Return [x, y] of the center of cell containing provided text 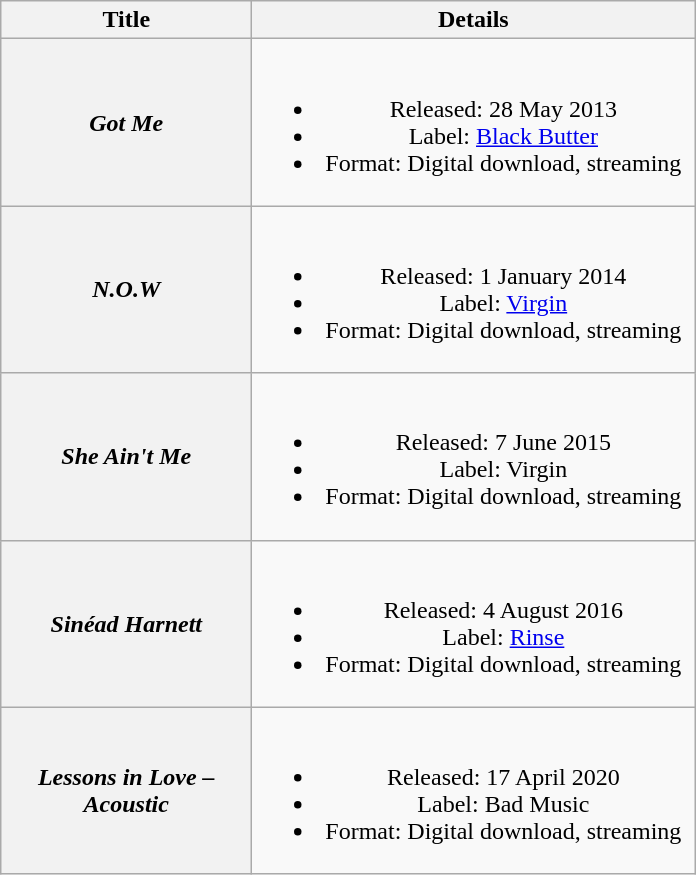
Sinéad Harnett [126, 624]
Released: 28 May 2013Label: Black ButterFormat: Digital download, streaming [474, 122]
She Ain't Me [126, 456]
Released: 1 January 2014Label: VirginFormat: Digital download, streaming [474, 290]
Released: 17 April 2020Label: Bad MusicFormat: Digital download, streaming [474, 790]
Got Me [126, 122]
Released: 4 August 2016Label: RinseFormat: Digital download, streaming [474, 624]
Details [474, 20]
Title [126, 20]
Released: 7 June 2015Label: VirginFormat: Digital download, streaming [474, 456]
Lessons in Love – Acoustic [126, 790]
N.O.W [126, 290]
